Identify which cell holds the provided text, then report its (x, y) central coordinate. 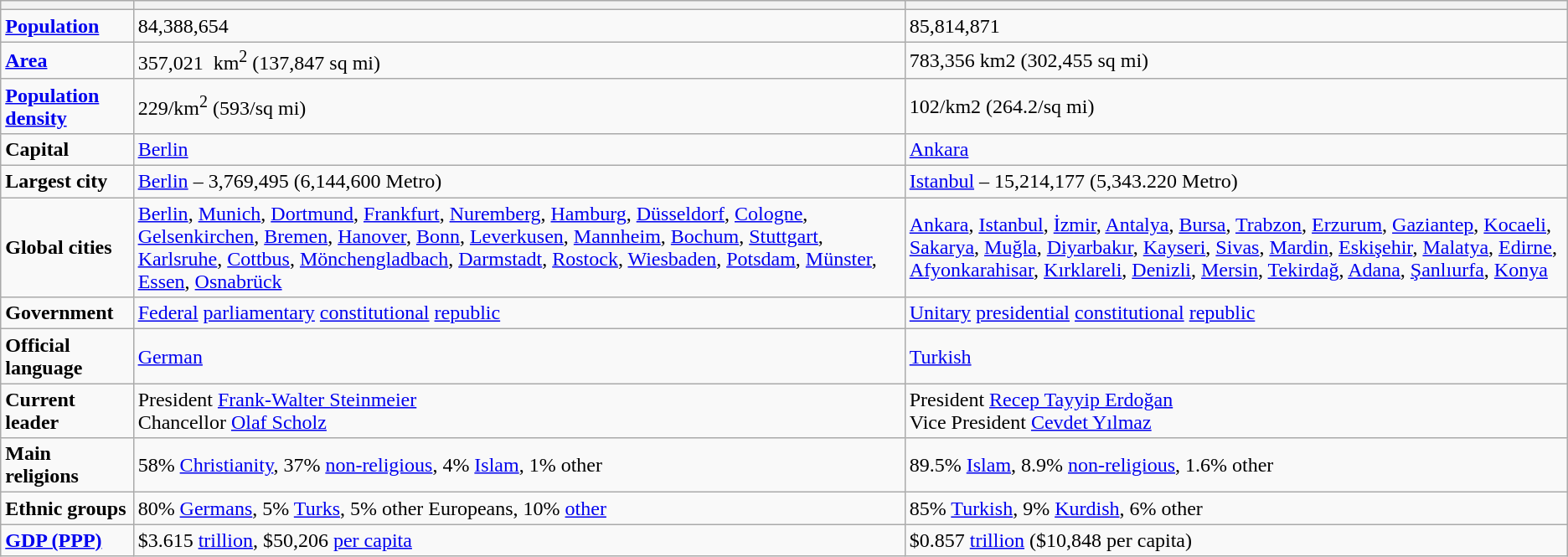
783,356 km2 (302,455 sq mi) (1236, 60)
Berlin (519, 149)
102/km2 (264.2/sq mi) (1236, 106)
$3.615 trillion, $50,206 per capita (519, 540)
85% Turkish, 9% Kurdish, 6% other (1236, 508)
Federal parliamentary constitutional republic (519, 313)
229/km2 (593/sq mi) (519, 106)
85,814,871 (1236, 26)
Government (67, 313)
President Frank-Walter Steinmeier Chancellor Olaf Scholz (519, 410)
Turkish (1236, 357)
Largest city (67, 182)
Area (67, 60)
Istanbul – 15,214,177 (5,343.220 Metro) (1236, 182)
GDP (PPP) (67, 540)
Unitary presidential constitutional republic (1236, 313)
89.5% Islam, 8.9% non-religious, 1.6% other (1236, 466)
58% Christianity, 37% non-religious, 4% Islam, 1% other (519, 466)
German (519, 357)
80% Germans, 5% Turks, 5% other Europeans, 10% other (519, 508)
President Recep Tayyip Erdoğan Vice President Cevdet Yılmaz (1236, 410)
Official language (67, 357)
Ankara (1236, 149)
Global cities (67, 248)
84,388,654 (519, 26)
Current leader (67, 410)
Berlin – 3,769,495 (6,144,600 Metro) (519, 182)
357,021 km2 (137,847 sq mi) (519, 60)
Ethnic groups (67, 508)
Capital (67, 149)
Population density (67, 106)
$0.857 trillion ($10,848 per capita) (1236, 540)
Main religions (67, 466)
Population (67, 26)
